Pinpoint the cell where the given text exists, returning its [x, y] midpoint coordinate. 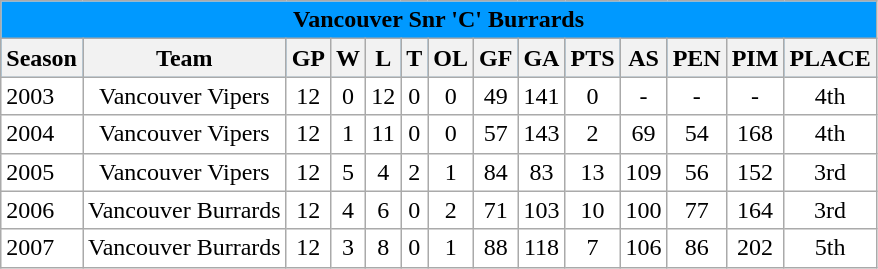
W [348, 58]
100 [644, 210]
103 [542, 210]
Vancouver Snr 'C' Burrards [439, 20]
164 [755, 210]
PEN [696, 58]
57 [496, 134]
49 [496, 96]
2007 [42, 248]
84 [496, 172]
5th [830, 248]
AS [644, 58]
PIM [755, 58]
Season [42, 58]
GP [308, 58]
86 [696, 248]
106 [644, 248]
2004 [42, 134]
6 [384, 210]
88 [496, 248]
168 [755, 134]
T [414, 58]
69 [644, 134]
118 [542, 248]
54 [696, 134]
GA [542, 58]
202 [755, 248]
8 [384, 248]
71 [496, 210]
11 [384, 134]
143 [542, 134]
7 [592, 248]
5 [348, 172]
109 [644, 172]
141 [542, 96]
10 [592, 210]
OL [451, 58]
2006 [42, 210]
PTS [592, 58]
L [384, 58]
77 [696, 210]
2005 [42, 172]
152 [755, 172]
13 [592, 172]
Team [184, 58]
2003 [42, 96]
56 [696, 172]
GF [496, 58]
PLACE [830, 58]
83 [542, 172]
3 [348, 248]
